Identify which cell holds the provided text, then report its (X, Y) central coordinate. 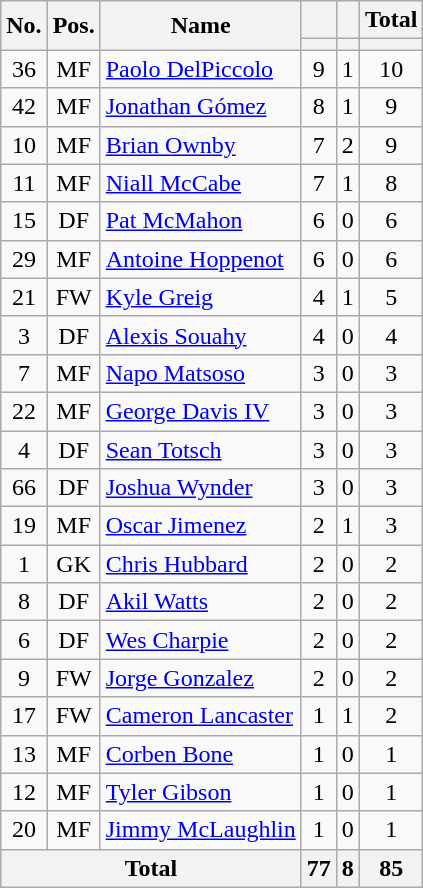
12 (24, 792)
20 (24, 830)
Jonathan Gómez (200, 107)
15 (24, 221)
Name (200, 26)
Oscar Jimenez (200, 526)
42 (24, 107)
Cameron Lancaster (200, 716)
19 (24, 526)
85 (391, 868)
Jorge Gonzalez (200, 678)
Wes Charpie (200, 640)
36 (24, 69)
Chris Hubbard (200, 564)
11 (24, 183)
Paolo DelPiccolo (200, 69)
Brian Ownby (200, 145)
Niall McCabe (200, 183)
13 (24, 754)
Akil Watts (200, 602)
77 (318, 868)
29 (24, 259)
5 (391, 297)
66 (24, 488)
17 (24, 716)
Napo Matsoso (200, 373)
Corben Bone (200, 754)
Joshua Wynder (200, 488)
Sean Totsch (200, 449)
Alexis Souahy (200, 335)
21 (24, 297)
GK (74, 564)
Pat McMahon (200, 221)
George Davis IV (200, 411)
Jimmy McLaughlin (200, 830)
Kyle Greig (200, 297)
Antoine Hoppenot (200, 259)
Tyler Gibson (200, 792)
Pos. (74, 26)
22 (24, 411)
No. (24, 26)
